Find where the given text appears and provide that cell's center as [X, Y] coordinate. 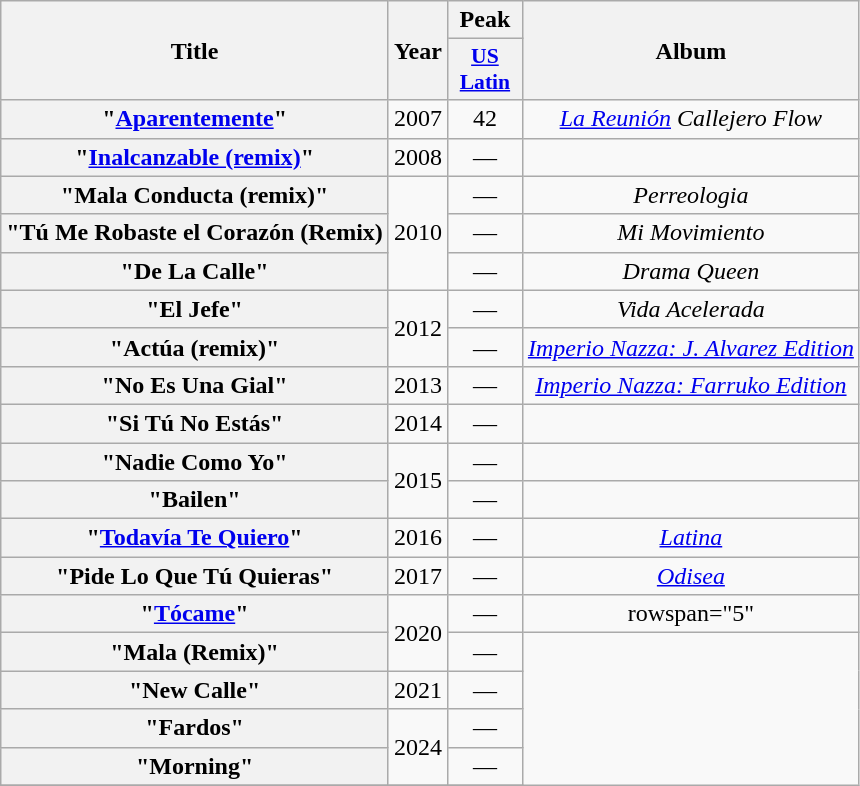
"Pide Lo Que Tú Quieras" [195, 576]
2010 [418, 233]
"Si Tú No Estás" [195, 423]
2012 [418, 328]
2013 [418, 385]
2015 [418, 480]
"Bailen" [195, 500]
USLatin [484, 70]
2020 [418, 633]
2017 [418, 576]
Year [418, 50]
Peak [484, 20]
2008 [418, 157]
"De La Calle" [195, 271]
Odisea [690, 576]
Imperio Nazza: J. Alvarez Edition [690, 347]
"Morning" [195, 766]
Album [690, 50]
Perreologia [690, 195]
Latina [690, 538]
"Tú Me Robaste el Corazón (Remix) [195, 233]
"No Es Una Gial" [195, 385]
rowspan="5" [690, 614]
"Aparentemente" [195, 119]
Drama Queen [690, 271]
Mi Movimiento [690, 233]
2024 [418, 747]
"Fardos" [195, 728]
"Tócame" [195, 614]
"Todavía Te Quiero" [195, 538]
"El Jefe" [195, 309]
Title [195, 50]
"Mala Conducta (remix)" [195, 195]
2014 [418, 423]
Imperio Nazza: Farruko Edition [690, 385]
"Actúa (remix)" [195, 347]
2007 [418, 119]
"Nadie Como Yo" [195, 461]
"Inalcanzable (remix)" [195, 157]
2021 [418, 690]
"New Calle" [195, 690]
Vida Acelerada [690, 309]
"Mala (Remix)" [195, 652]
42 [484, 119]
2016 [418, 538]
La Reunión Callejero Flow [690, 119]
